From the cell containing the given text, extract its center point as [x, y] coordinate. 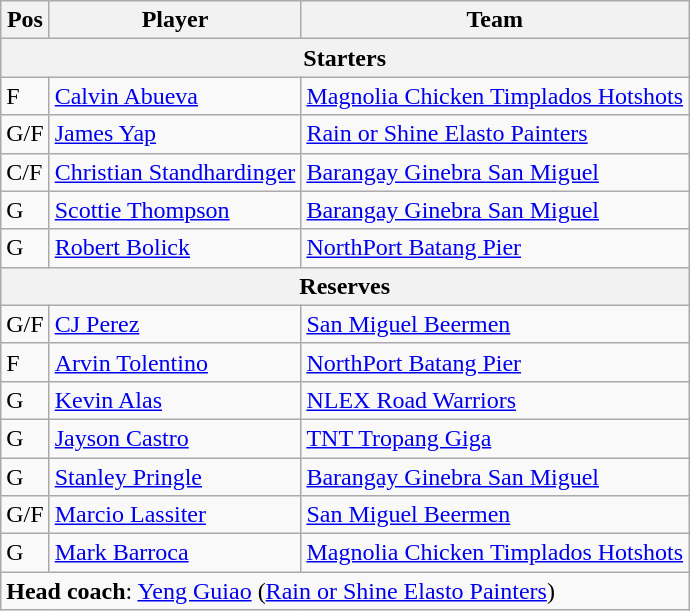
Reserves [345, 286]
NLEX Road Warriors [495, 400]
Player [175, 20]
C/F [25, 172]
Head coach: Yeng Guiao (Rain or Shine Elasto Painters) [345, 591]
Rain or Shine Elasto Painters [495, 134]
Pos [25, 20]
Calvin Abueva [175, 96]
CJ Perez [175, 324]
Starters [345, 58]
TNT Tropang Giga [495, 438]
Team [495, 20]
Christian Standhardinger [175, 172]
Robert Bolick [175, 248]
Stanley Pringle [175, 477]
Marcio Lassiter [175, 515]
Arvin Tolentino [175, 362]
Mark Barroca [175, 553]
Jayson Castro [175, 438]
Scottie Thompson [175, 210]
James Yap [175, 134]
Kevin Alas [175, 400]
